Scan for the cell matching the given text and deliver its [X, Y] coordinate at center. 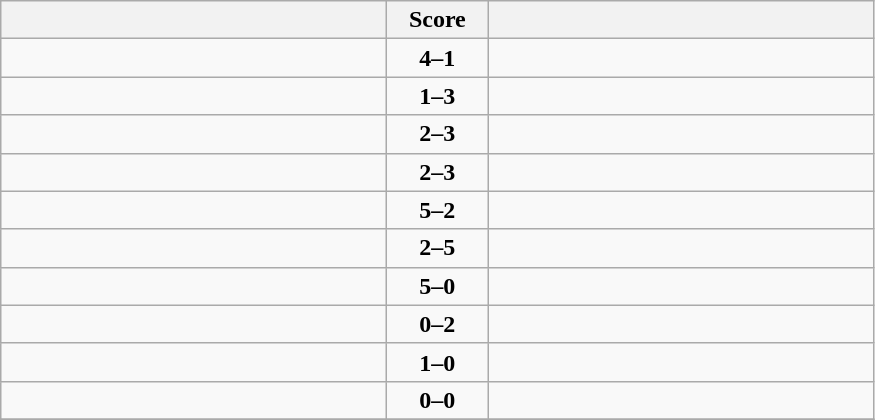
1–3 [438, 96]
0–2 [438, 324]
5–0 [438, 286]
1–0 [438, 362]
Score [438, 20]
2–5 [438, 248]
0–0 [438, 400]
5–2 [438, 210]
4–1 [438, 58]
